For the text-containing cell, return its midpoint in [x, y] coordinate format. 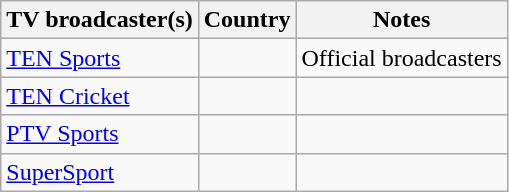
TEN Cricket [100, 96]
TV broadcaster(s) [100, 20]
TEN Sports [100, 58]
Notes [402, 20]
PTV Sports [100, 134]
SuperSport [100, 172]
Country [247, 20]
Official broadcasters [402, 58]
